Capture the cell that displays the provided text and extract its [X, Y] central coordinate. 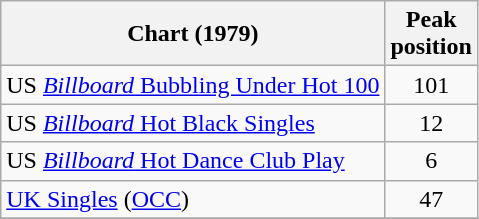
6 [431, 161]
US Billboard Bubbling Under Hot 100 [193, 85]
47 [431, 199]
12 [431, 123]
UK Singles (OCC) [193, 199]
US Billboard Hot Black Singles [193, 123]
Chart (1979) [193, 34]
US Billboard Hot Dance Club Play [193, 161]
Peakposition [431, 34]
101 [431, 85]
